Output the [x, y] coordinate of the center of the cell containing the given text.  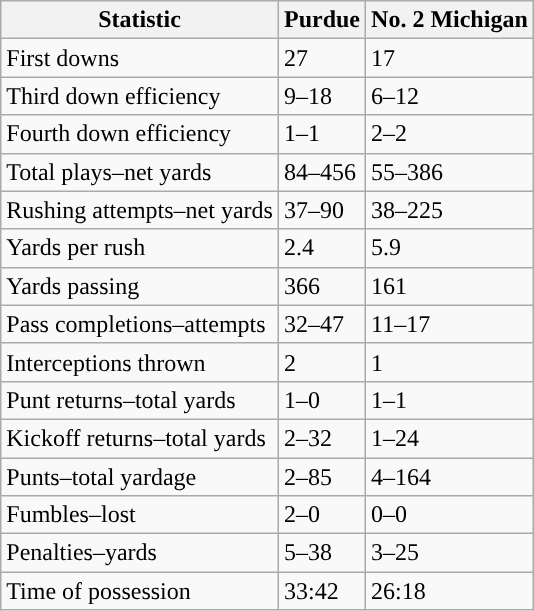
Statistic [140, 20]
Interceptions thrown [140, 362]
2 [322, 362]
161 [450, 286]
4–164 [450, 477]
38–225 [450, 210]
Fourth down efficiency [140, 134]
First downs [140, 58]
1 [450, 362]
26:18 [450, 591]
Kickoff returns–total yards [140, 438]
2–0 [322, 515]
2.4 [322, 248]
Pass completions–attempts [140, 324]
6–12 [450, 96]
2–85 [322, 477]
32–47 [322, 324]
Third down efficiency [140, 96]
37–90 [322, 210]
No. 2 Michigan [450, 20]
Total plays–net yards [140, 172]
Penalties–yards [140, 553]
17 [450, 58]
27 [322, 58]
55–386 [450, 172]
Purdue [322, 20]
1–24 [450, 438]
Punts–total yardage [140, 477]
1–0 [322, 400]
Fumbles–lost [140, 515]
2–2 [450, 134]
84–456 [322, 172]
3–25 [450, 553]
366 [322, 286]
0–0 [450, 515]
Time of possession [140, 591]
Punt returns–total yards [140, 400]
5.9 [450, 248]
5–38 [322, 553]
33:42 [322, 591]
11–17 [450, 324]
2–32 [322, 438]
9–18 [322, 96]
Yards per rush [140, 248]
Yards passing [140, 286]
Rushing attempts–net yards [140, 210]
